For the text-containing cell, return its midpoint in (x, y) coordinate format. 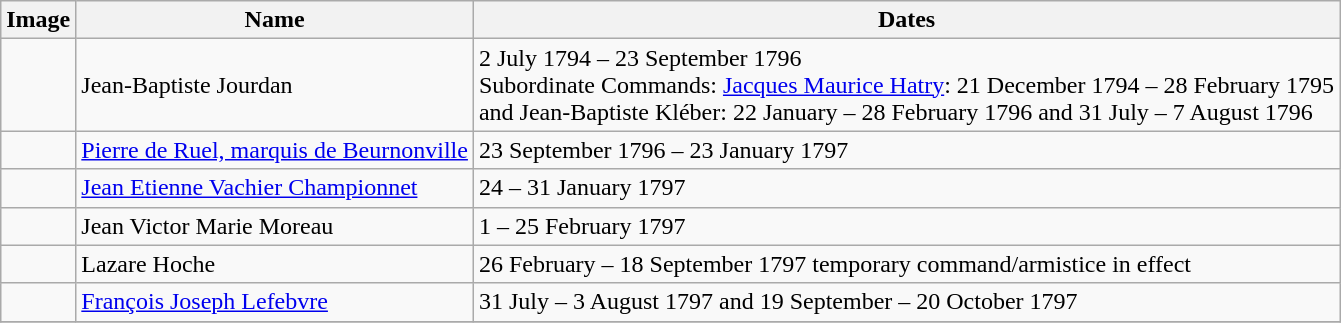
Image (38, 20)
1 – 25 February 1797 (906, 226)
31 July – 3 August 1797 and 19 September – 20 October 1797 (906, 302)
Dates (906, 20)
Lazare Hoche (275, 264)
24 – 31 January 1797 (906, 188)
François Joseph Lefebvre (275, 302)
26 February – 18 September 1797 temporary command/armistice in effect (906, 264)
23 September 1796 – 23 January 1797 (906, 150)
Pierre de Ruel, marquis de Beurnonville (275, 150)
Jean-Baptiste Jourdan (275, 85)
Jean Victor Marie Moreau (275, 226)
Name (275, 20)
Jean Etienne Vachier Championnet (275, 188)
